Output the (X, Y) coordinate of the center of the cell containing the given text.  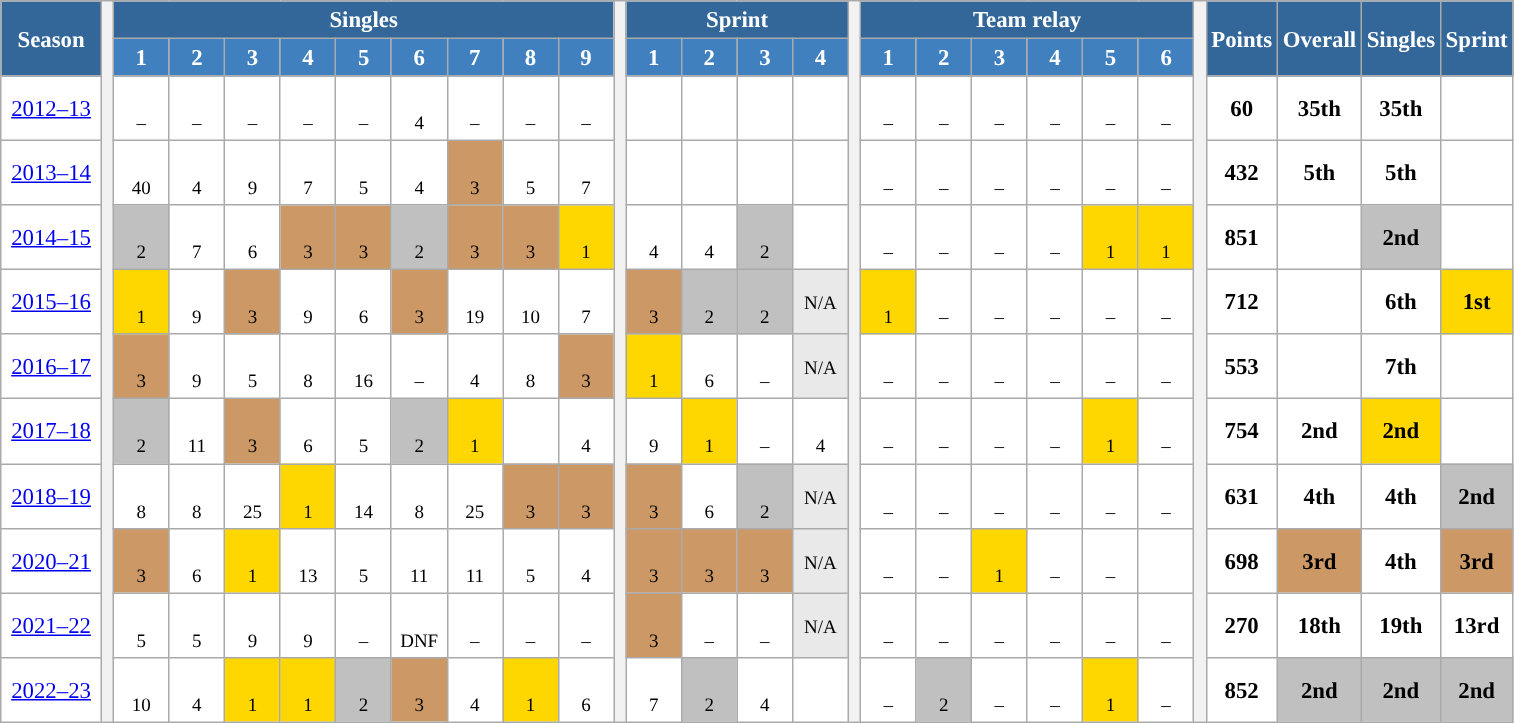
40 (141, 174)
2022–23 (52, 690)
852 (1242, 690)
14 (364, 496)
60 (1242, 108)
2012–13 (52, 108)
1st (1476, 302)
712 (1242, 302)
2013–14 (52, 174)
631 (1242, 496)
2014–15 (52, 238)
270 (1242, 626)
432 (1242, 174)
553 (1242, 366)
13rd (1476, 626)
Season (52, 38)
2021–22 (52, 626)
6th (1400, 302)
2015–16 (52, 302)
851 (1242, 238)
18th (1319, 626)
698 (1242, 560)
Team relay (1027, 20)
2017–18 (52, 432)
2016–17 (52, 366)
19th (1400, 626)
16 (364, 366)
754 (1242, 432)
7th (1400, 366)
13 (308, 560)
19 (475, 302)
Points (1242, 38)
DNF (419, 626)
2018–19 (52, 496)
Overall (1319, 38)
2020–21 (52, 560)
